Detect which cell encompasses the target text, then output its (x, y) center coordinate. 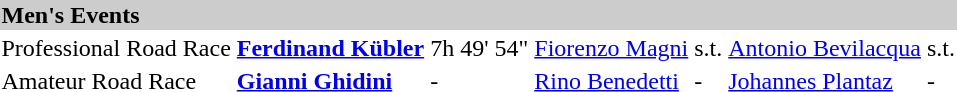
Antonio Bevilacqua (825, 48)
Fiorenzo Magni (612, 48)
Ferdinand Kübler (330, 48)
Professional Road Race (116, 48)
Men's Events (478, 15)
7h 49' 54" (480, 48)
